Search for the cell housing the specified text and yield its [X, Y] center coordinate. 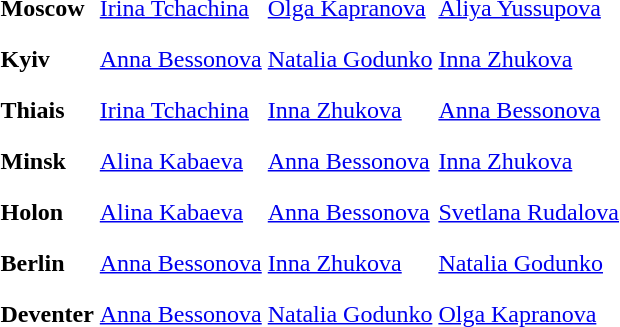
Natalia Godunko [350, 59]
Irina Tchachina [180, 110]
